For the text-containing cell, return its midpoint in [x, y] coordinate format. 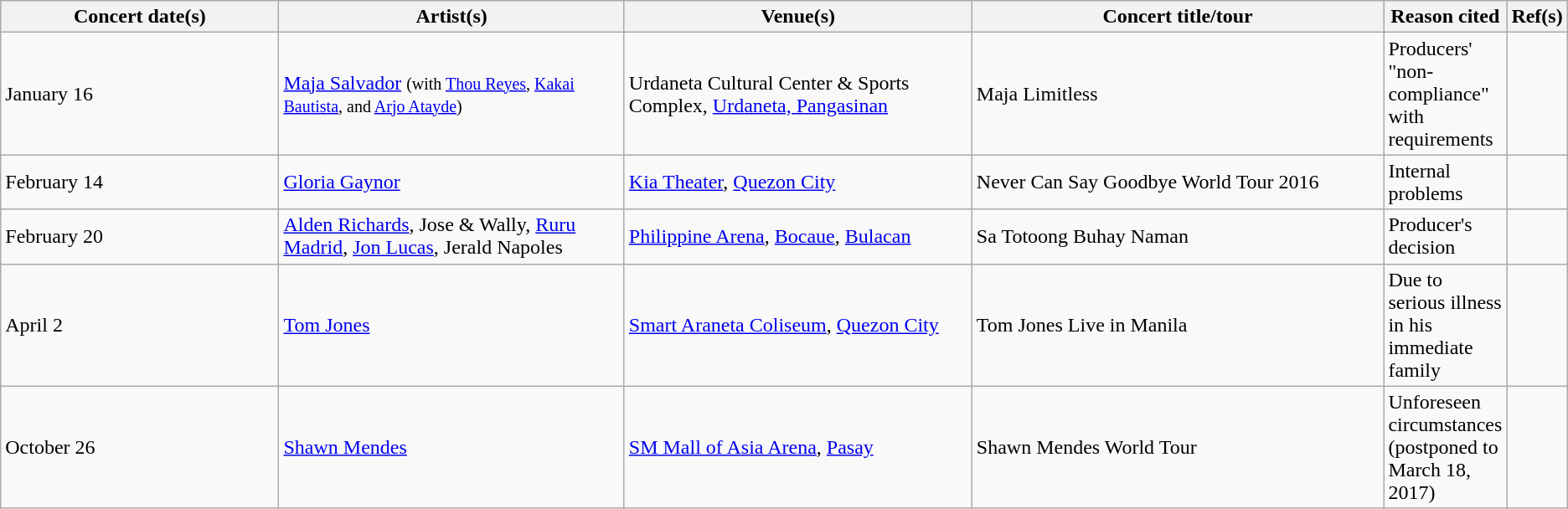
Alden Richards, Jose & Wally, Ruru Madrid, Jon Lucas, Jerald Napoles [451, 236]
Artist(s) [451, 17]
Internal problems [1446, 183]
Due to serious illness in his immediate family [1446, 325]
February 20 [140, 236]
Concert date(s) [140, 17]
January 16 [140, 94]
Unforeseen circumstances (postponed to March 18, 2017) [1446, 447]
Urdaneta Cultural Center & Sports Complex, Urdaneta, Pangasinan [797, 94]
Tom Jones [451, 325]
Producer's decision [1446, 236]
Maja Limitless [1178, 94]
Concert title/tour [1178, 17]
Gloria Gaynor [451, 183]
Ref(s) [1537, 17]
Smart Araneta Coliseum, Quezon City [797, 325]
Venue(s) [797, 17]
SM Mall of Asia Arena, Pasay [797, 447]
Tom Jones Live in Manila [1178, 325]
Maja Salvador (with Thou Reyes, Kakai Bautista, and Arjo Atayde) [451, 94]
Shawn Mendes World Tour [1178, 447]
Never Can Say Goodbye World Tour 2016 [1178, 183]
Producers' "non-compliance" with requirements [1446, 94]
Sa Totoong Buhay Naman [1178, 236]
Reason cited [1446, 17]
Philippine Arena, Bocaue, Bulacan [797, 236]
Shawn Mendes [451, 447]
February 14 [140, 183]
October 26 [140, 447]
Kia Theater, Quezon City [797, 183]
April 2 [140, 325]
